Return (X, Y) of the center of cell containing provided text 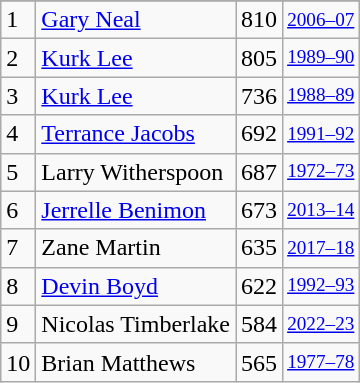
Zane Martin (136, 248)
2006–07 (321, 20)
2017–18 (321, 248)
Gary Neal (136, 20)
805 (260, 58)
Nicolas Timberlake (136, 324)
810 (260, 20)
Larry Witherspoon (136, 172)
635 (260, 248)
Devin Boyd (136, 286)
565 (260, 362)
1988–89 (321, 96)
687 (260, 172)
2013–14 (321, 210)
1977–78 (321, 362)
584 (260, 324)
692 (260, 134)
1989–90 (321, 58)
673 (260, 210)
7 (18, 248)
2 (18, 58)
9 (18, 324)
Brian Matthews (136, 362)
3 (18, 96)
622 (260, 286)
Terrance Jacobs (136, 134)
4 (18, 134)
2022–23 (321, 324)
1991–92 (321, 134)
5 (18, 172)
Jerrelle Benimon (136, 210)
10 (18, 362)
1992–93 (321, 286)
1 (18, 20)
8 (18, 286)
6 (18, 210)
1972–73 (321, 172)
736 (260, 96)
